Locate the cell with the specified text and output its [x, y] center coordinate. 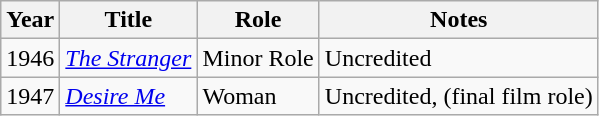
Uncredited, (final film role) [458, 96]
Notes [458, 20]
1947 [30, 96]
Role [258, 20]
Woman [258, 96]
Uncredited [458, 58]
Minor Role [258, 58]
Title [128, 20]
1946 [30, 58]
Year [30, 20]
The Stranger [128, 58]
Desire Me [128, 96]
